Capture the cell that displays the provided text and extract its (X, Y) central coordinate. 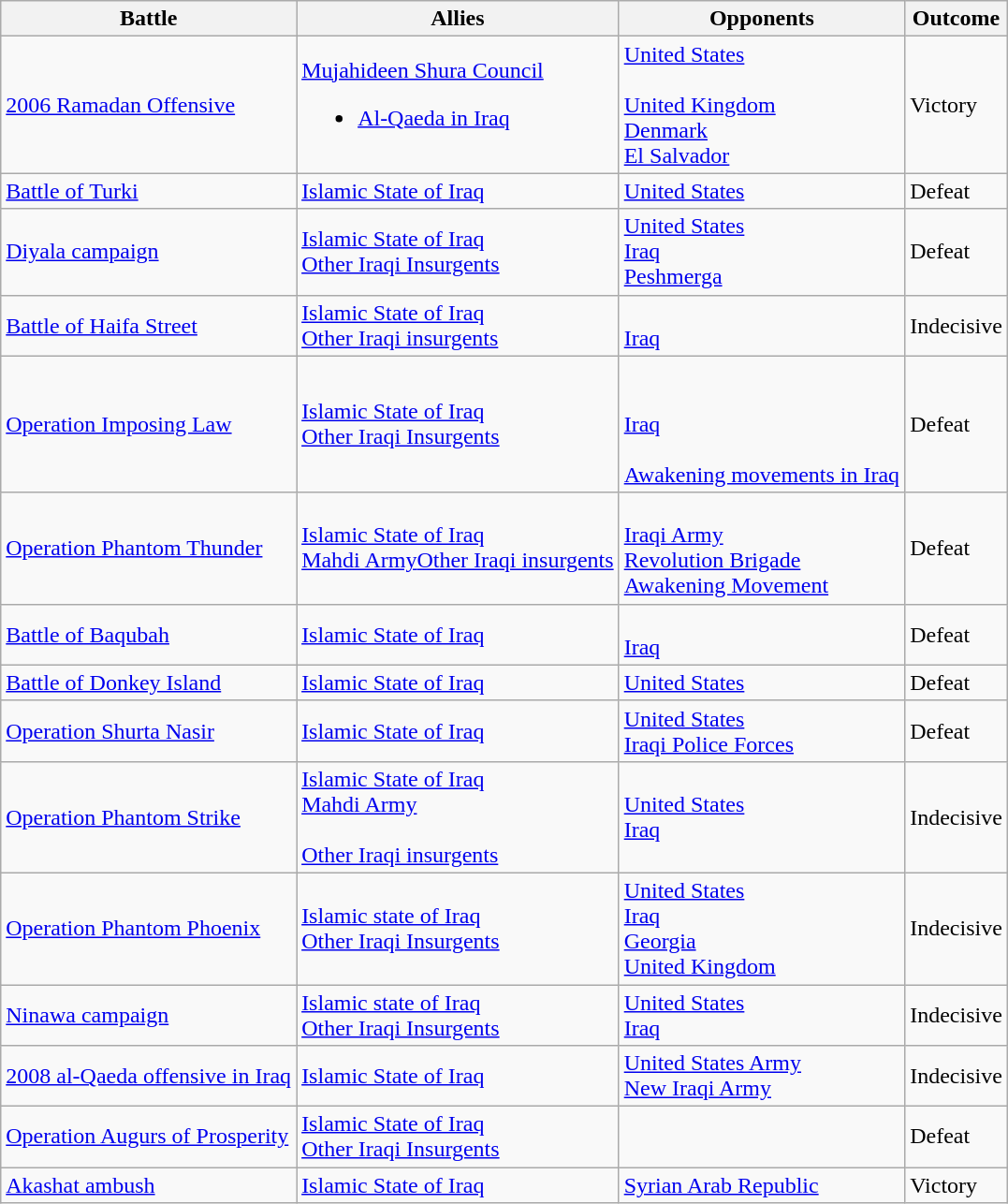
Islamic state of IraqOther Iraqi Insurgents (459, 1015)
Outcome (957, 19)
Operation Augurs of Prosperity (149, 1137)
Operation Phantom Thunder (149, 549)
Battle of Turki (149, 191)
Akashat ambush (149, 1185)
Battle (149, 19)
Battle of Baqubah (149, 635)
United States United Kingdom Denmark El Salvador (762, 105)
Islamic state of Iraq Other Iraqi Insurgents (459, 929)
United States Iraq Peshmerga (762, 252)
Iraqi Army Revolution Brigade Awakening Movement (762, 549)
Battle of Donkey Island (149, 683)
Operation Phantom Phoenix (149, 929)
Syrian Arab Republic (762, 1185)
Battle of Haifa Street (149, 326)
Islamic State of IraqOther Iraqi insurgents (459, 326)
Opponents (762, 19)
Operation Imposing Law (149, 424)
Operation Shurta Nasir (149, 730)
Mujahideen Shura Council Al-Qaeda in Iraq (459, 105)
Iraq Awakening movements in Iraq (762, 424)
Diyala campaign (149, 252)
Operation Phantom Strike (149, 816)
2008 al-Qaeda offensive in Iraq (149, 1077)
United States Army New Iraqi Army (762, 1077)
United States Iraqi Police Forces (762, 730)
Allies (459, 19)
Islamic State of IraqOther Iraqi Insurgents (459, 252)
Ninawa campaign (149, 1015)
United States Iraq Georgia United Kingdom (762, 929)
2006 Ramadan Offensive (149, 105)
